Provide the (x, y) coordinate of the cell's center where the given text is located.  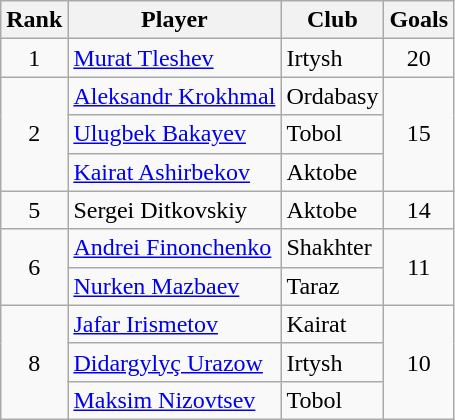
Kairat (332, 324)
Club (332, 20)
Sergei Ditkovskiy (174, 210)
Rank (34, 20)
Nurken Mazbaev (174, 286)
10 (419, 362)
Goals (419, 20)
8 (34, 362)
11 (419, 267)
20 (419, 58)
Murat Tleshev (174, 58)
Shakhter (332, 248)
Taraz (332, 286)
Jafar Irismetov (174, 324)
Didargylyç Urazow (174, 362)
14 (419, 210)
6 (34, 267)
Player (174, 20)
Aleksandr Krokhmal (174, 96)
1 (34, 58)
2 (34, 134)
Ulugbek Bakayev (174, 134)
5 (34, 210)
Maksim Nizovtsev (174, 400)
15 (419, 134)
Ordabasy (332, 96)
Andrei Finonchenko (174, 248)
Kairat Ashirbekov (174, 172)
